Locate the cell with the specified text and output its [X, Y] center coordinate. 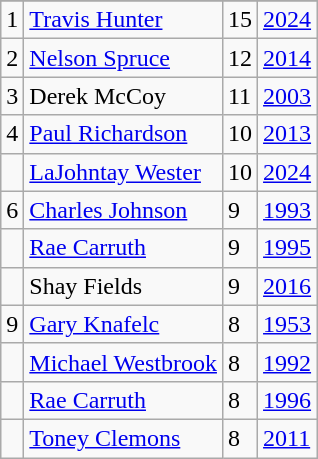
2003 [288, 96]
Travis Hunter [124, 20]
1993 [288, 210]
Charles Johnson [124, 210]
15 [240, 20]
12 [240, 58]
4 [12, 134]
2 [12, 58]
2013 [288, 134]
2016 [288, 286]
Toney Clemons [124, 438]
Shay Fields [124, 286]
3 [12, 96]
Paul Richardson [124, 134]
1992 [288, 362]
LaJohntay Wester [124, 172]
1995 [288, 248]
1 [12, 20]
11 [240, 96]
2014 [288, 58]
Gary Knafelc [124, 324]
1953 [288, 324]
6 [12, 210]
2011 [288, 438]
Nelson Spruce [124, 58]
Derek McCoy [124, 96]
Michael Westbrook [124, 362]
1996 [288, 400]
